Detect which cell encompasses the target text, then output its (x, y) center coordinate. 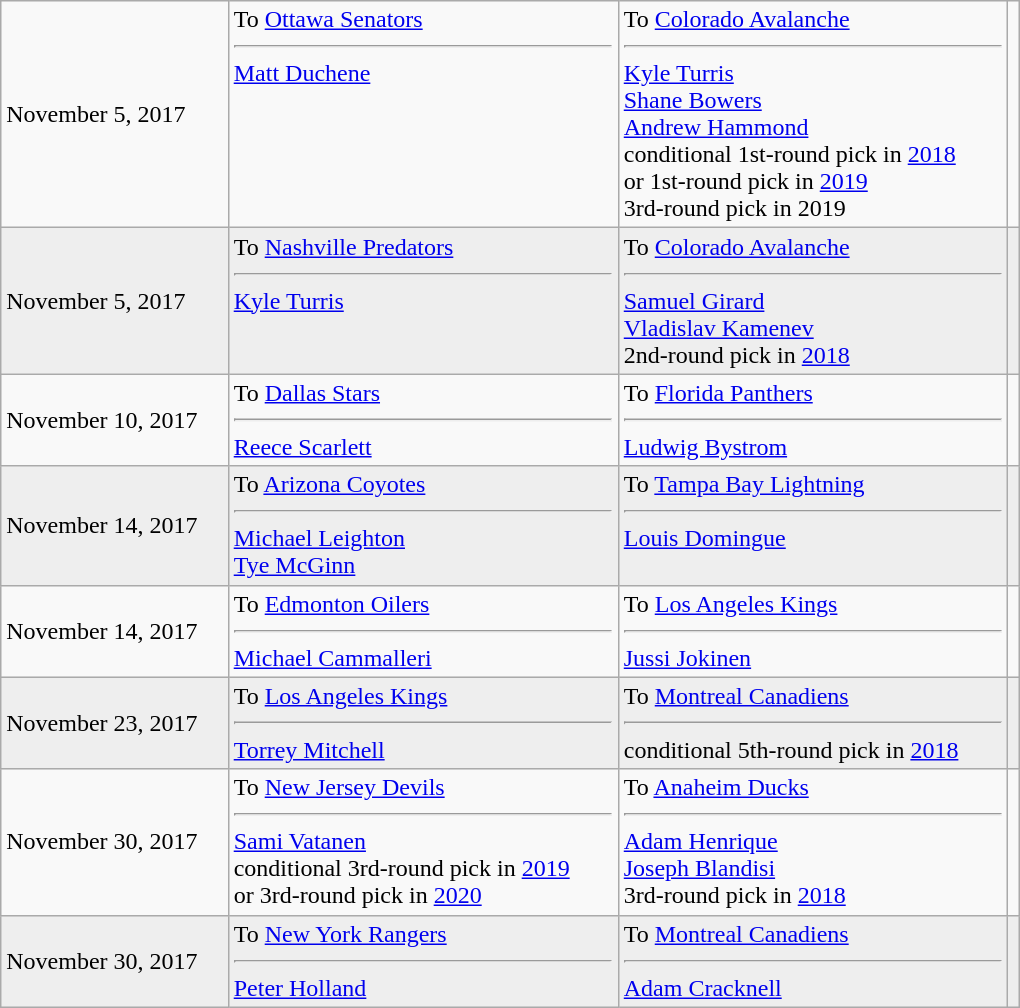
To Montreal Canadiensconditional 5th-round pick in 2018 (812, 723)
To New Jersey DevilsSami Vatanenconditional 3rd-round pick in 2019or 3rd-round pick in 2020 (423, 842)
To Tampa Bay LightningLouis Domingue (812, 526)
To Nashville PredatorsKyle Turris (423, 301)
To Los Angeles KingsJussi Jokinen (812, 631)
To Ottawa SenatorsMatt Duchene (423, 114)
To Anaheim DucksAdam HenriqueJoseph Blandisi3rd-round pick in 2018 (812, 842)
To Edmonton OilersMichael Cammalleri (423, 631)
To Arizona CoyotesMichael LeightonTye McGinn (423, 526)
To Dallas StarsReece Scarlett (423, 420)
To New York RangersPeter Holland (423, 961)
To Florida PanthersLudwig Bystrom (812, 420)
To Colorado AvalancheSamuel GirardVladislav Kamenev2nd-round pick in 2018 (812, 301)
To Los Angeles KingsTorrey Mitchell (423, 723)
To Montreal CanadiensAdam Cracknell (812, 961)
November 23, 2017 (114, 723)
To Colorado AvalancheKyle TurrisShane BowersAndrew Hammondconditional 1st-round pick in 2018or 1st-round pick in 20193rd-round pick in 2019 (812, 114)
November 10, 2017 (114, 420)
